Capture the cell that displays the provided text and extract its (x, y) central coordinate. 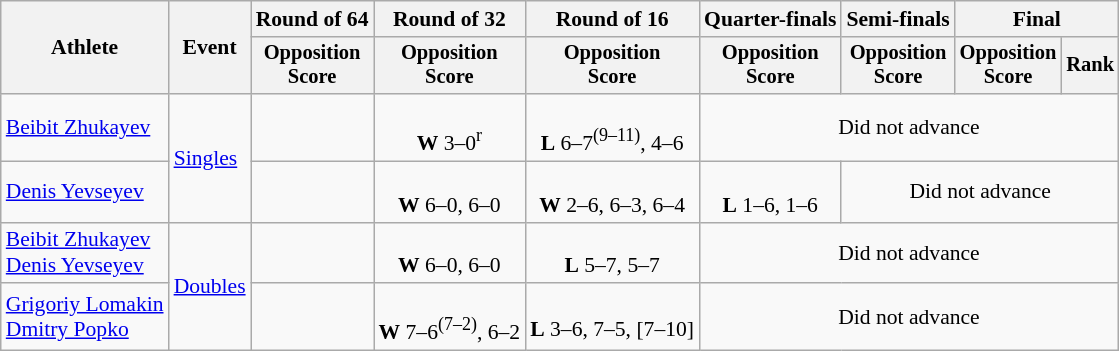
Rank (1090, 66)
Denis Yevseyev (85, 192)
Final (1037, 19)
Event (210, 48)
W 7–6(7–2), 6–2 (450, 318)
Singles (210, 158)
Doubles (210, 286)
W 3–0r (450, 128)
Athlete (85, 48)
Quarter-finals (770, 19)
Round of 32 (450, 19)
Round of 16 (612, 19)
Round of 64 (312, 19)
L 1–6, 1–6 (770, 192)
Beibit Zhukayev (85, 128)
L 3–6, 7–5, [7–10] (612, 318)
L 6–7(9–11), 4–6 (612, 128)
Semi-finals (898, 19)
Grigoriy LomakinDmitry Popko (85, 318)
Beibit ZhukayevDenis Yevseyev (85, 252)
W 2–6, 6–3, 6–4 (612, 192)
L 5–7, 5–7 (612, 252)
